For the text-containing cell, return its midpoint in [X, Y] coordinate format. 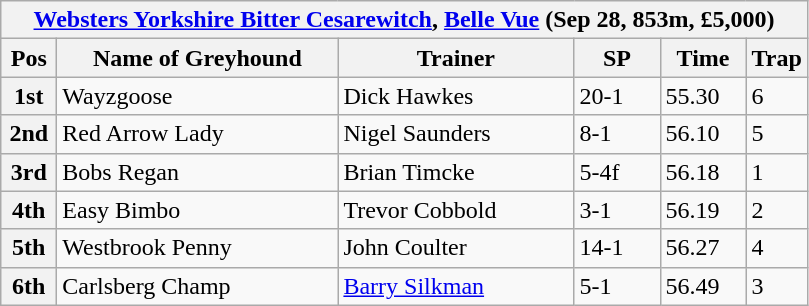
SP [617, 58]
Barry Silkman [456, 286]
Trap [776, 58]
Westbrook Penny [198, 248]
John Coulter [456, 248]
3rd [29, 172]
14-1 [617, 248]
Trainer [456, 58]
Wayzgoose [198, 96]
Carlsberg Champ [198, 286]
Bobs Regan [198, 172]
5 [776, 134]
56.18 [703, 172]
Red Arrow Lady [198, 134]
56.27 [703, 248]
Easy Bimbo [198, 210]
56.49 [703, 286]
4 [776, 248]
4th [29, 210]
1 [776, 172]
Brian Timcke [456, 172]
3-1 [617, 210]
8-1 [617, 134]
1st [29, 96]
6 [776, 96]
56.10 [703, 134]
56.19 [703, 210]
5th [29, 248]
Nigel Saunders [456, 134]
Name of Greyhound [198, 58]
Time [703, 58]
3 [776, 286]
Dick Hawkes [456, 96]
20-1 [617, 96]
5-1 [617, 286]
2 [776, 210]
Trevor Cobbold [456, 210]
55.30 [703, 96]
6th [29, 286]
2nd [29, 134]
Pos [29, 58]
Websters Yorkshire Bitter Cesarewitch, Belle Vue (Sep 28, 853m, £5,000) [404, 20]
5-4f [617, 172]
